For the text-containing cell, return its midpoint in (x, y) coordinate format. 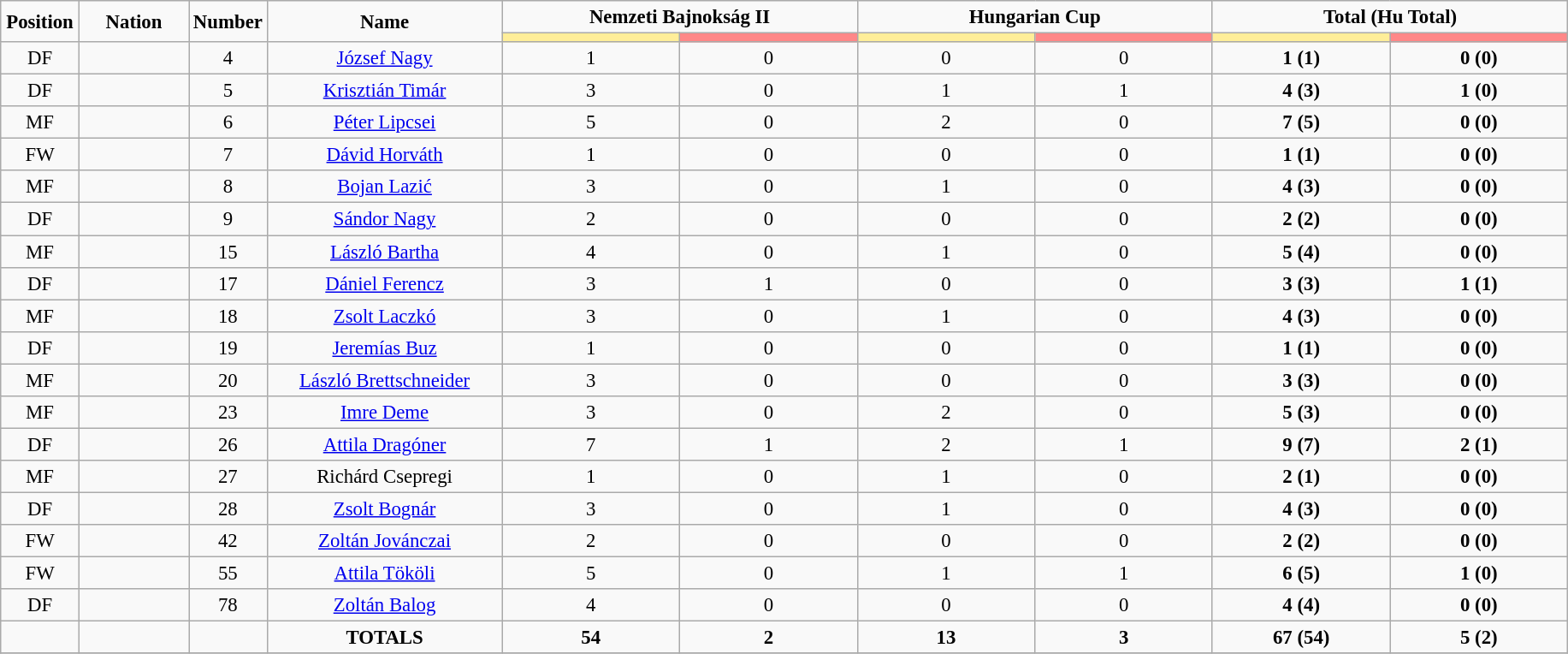
4 (4) (1301, 605)
18 (228, 316)
Total (Hu Total) (1389, 17)
54 (591, 638)
Zsolt Bognár (385, 508)
19 (228, 348)
Zsolt Laczkó (385, 316)
Attila Dragóner (385, 444)
Position (40, 21)
Imre Deme (385, 413)
Zoltán Jovánczai (385, 541)
József Nagy (385, 58)
9 (7) (1301, 444)
28 (228, 508)
67 (54) (1301, 638)
23 (228, 413)
Hungarian Cup (1035, 17)
TOTALS (385, 638)
5 (4) (1301, 252)
Péter Lipcsei (385, 122)
Dániel Ferencz (385, 283)
Number (228, 21)
8 (228, 187)
Richárd Csepregi (385, 477)
6 (228, 122)
Jeremías Buz (385, 348)
Attila Tököli (385, 574)
Zoltán Balog (385, 605)
20 (228, 380)
László Brettschneider (385, 380)
9 (228, 219)
Nation (133, 21)
17 (228, 283)
55 (228, 574)
Name (385, 21)
Krisztián Timár (385, 91)
Dávid Horváth (385, 155)
78 (228, 605)
6 (5) (1301, 574)
Sándor Nagy (385, 219)
42 (228, 541)
5 (2) (1479, 638)
15 (228, 252)
Bojan Lazić (385, 187)
Nemzeti Bajnokság II (679, 17)
27 (228, 477)
7 (5) (1301, 122)
László Bartha (385, 252)
26 (228, 444)
13 (946, 638)
5 (3) (1301, 413)
